For the text-containing cell, return its midpoint in (x, y) coordinate format. 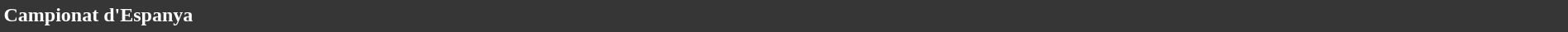
Campionat d'Espanya (784, 15)
